Pinpoint the cell where the given text exists, returning its [x, y] midpoint coordinate. 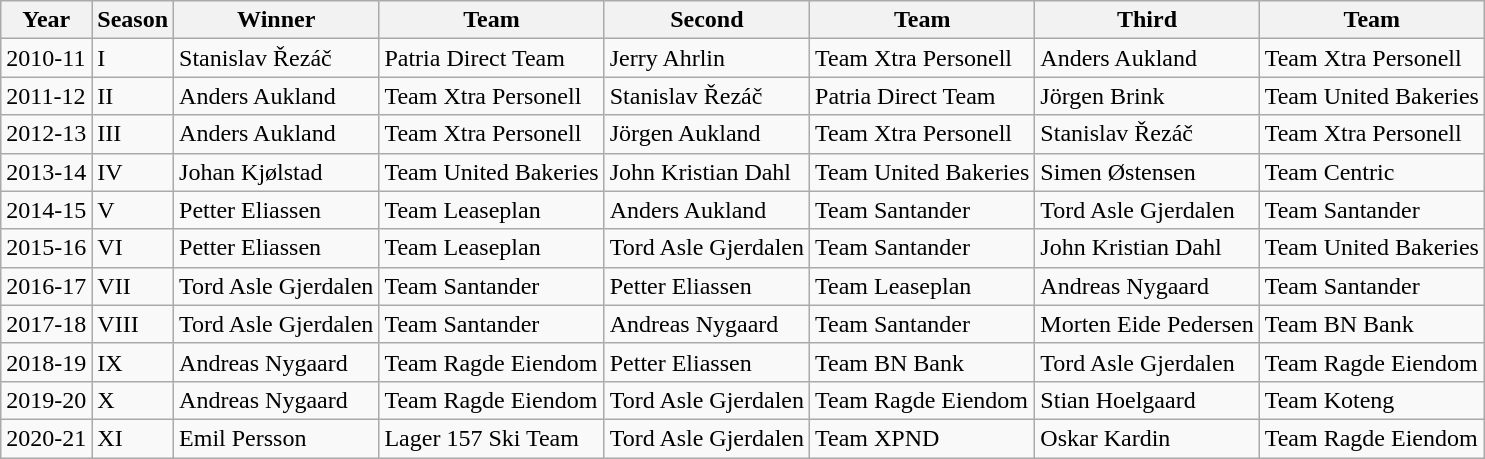
X [133, 400]
2014-15 [46, 210]
IV [133, 172]
2020-21 [46, 438]
Winner [276, 20]
XI [133, 438]
2017-18 [46, 324]
Team XPND [922, 438]
2018-19 [46, 362]
2013-14 [46, 172]
Lager 157 Ski Team [492, 438]
Johan Kjølstad [276, 172]
VI [133, 248]
2019-20 [46, 400]
Second [706, 20]
Year [46, 20]
Third [1147, 20]
IX [133, 362]
2011-12 [46, 96]
Jörgen Aukland [706, 134]
II [133, 96]
Oskar Kardin [1147, 438]
Emil Persson [276, 438]
Simen Østensen [1147, 172]
Team Koteng [1372, 400]
VII [133, 286]
2010-11 [46, 58]
2012-13 [46, 134]
Jerry Ahrlin [706, 58]
Stian Hoelgaard [1147, 400]
Morten Eide Pedersen [1147, 324]
VIII [133, 324]
V [133, 210]
Team Centric [1372, 172]
2015-16 [46, 248]
III [133, 134]
Season [133, 20]
2016-17 [46, 286]
I [133, 58]
Jörgen Brink [1147, 96]
